Output the [x, y] coordinate of the center of the cell containing the given text.  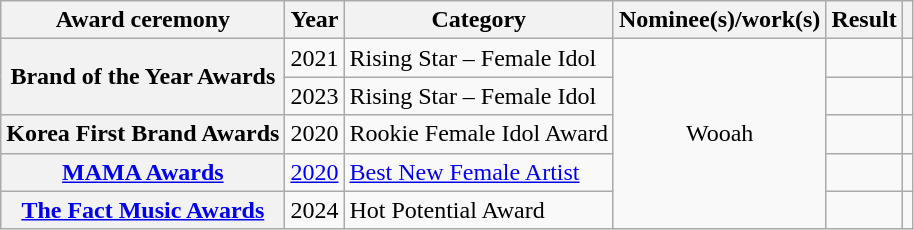
Nominee(s)/work(s) [719, 20]
Korea First Brand Awards [143, 134]
Result [864, 20]
Wooah [719, 134]
Year [314, 20]
MAMA Awards [143, 172]
Brand of the Year Awards [143, 77]
2024 [314, 210]
2023 [314, 96]
Rookie Female Idol Award [478, 134]
Category [478, 20]
Best New Female Artist [478, 172]
The Fact Music Awards [143, 210]
2021 [314, 58]
Hot Potential Award [478, 210]
Award ceremony [143, 20]
